Pinpoint the cell where the given text exists, returning its (X, Y) midpoint coordinate. 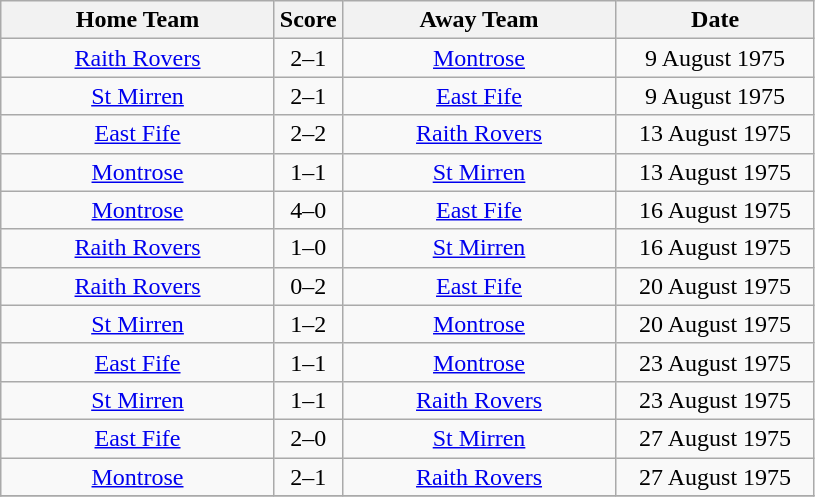
Home Team (138, 20)
1–2 (308, 324)
4–0 (308, 210)
Away Team (479, 20)
Score (308, 20)
2–0 (308, 438)
Date (716, 20)
1–0 (308, 248)
0–2 (308, 286)
2–2 (308, 134)
